Provide the (X, Y) coordinate of the cell's center where the given text is located.  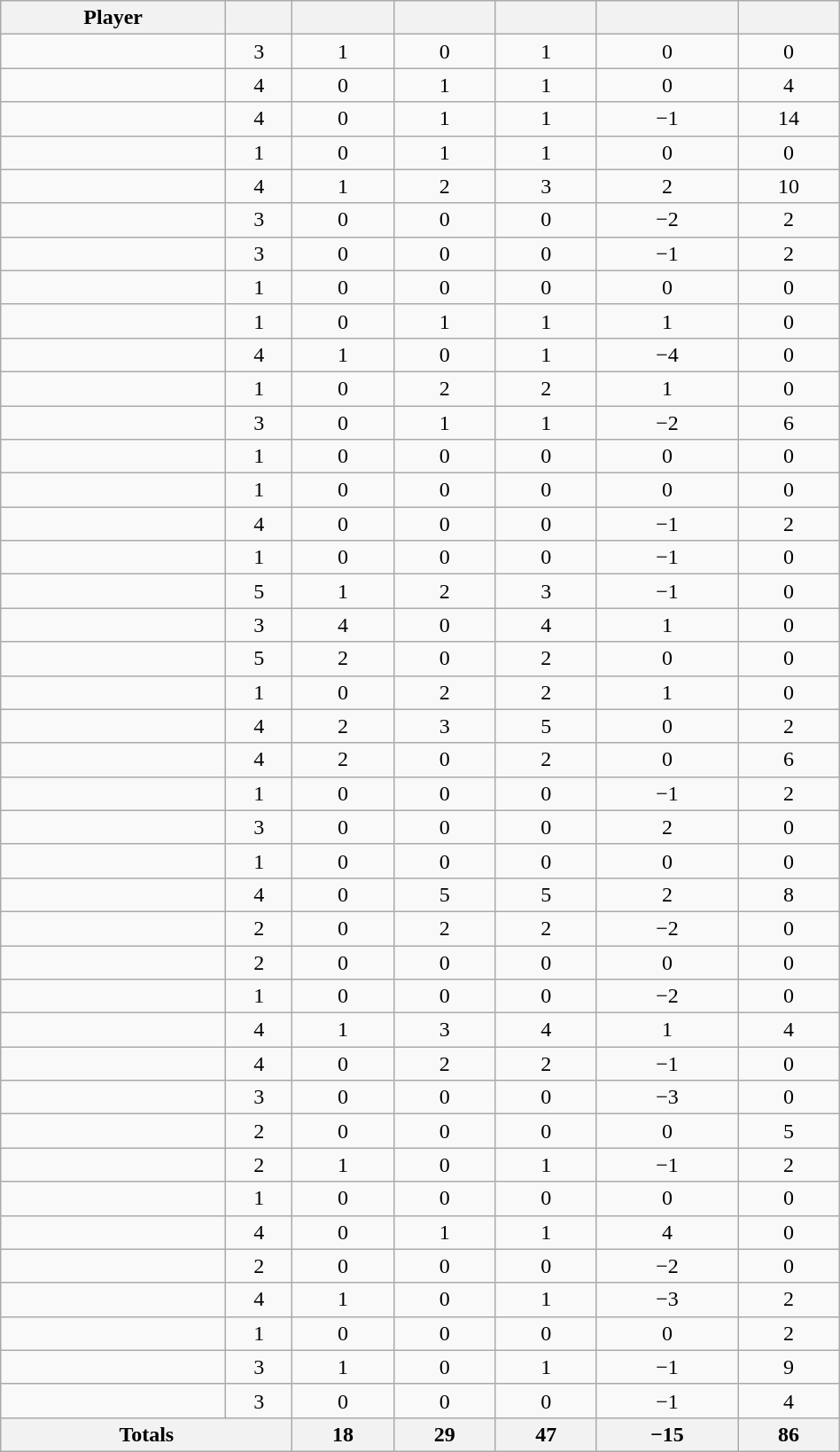
18 (344, 1434)
29 (445, 1434)
47 (546, 1434)
8 (789, 894)
Totals (147, 1434)
−4 (666, 355)
9 (789, 1367)
Player (113, 18)
14 (789, 119)
−15 (666, 1434)
86 (789, 1434)
10 (789, 186)
